Provide the [X, Y] coordinate of the cell's center where the given text is located.  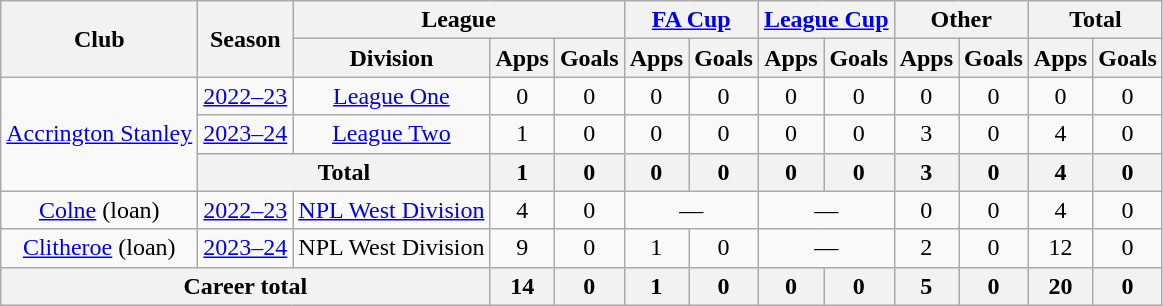
Colne (loan) [100, 210]
FA Cup [691, 20]
Clitheroe (loan) [100, 248]
Club [100, 39]
League Cup [826, 20]
2 [926, 248]
Other [961, 20]
Accrington Stanley [100, 134]
20 [1060, 286]
League [458, 20]
5 [926, 286]
League One [392, 96]
Division [392, 58]
14 [522, 286]
9 [522, 248]
Career total [246, 286]
League Two [392, 134]
Season [246, 39]
12 [1060, 248]
